From the cell containing the given text, extract its center point as [X, Y] coordinate. 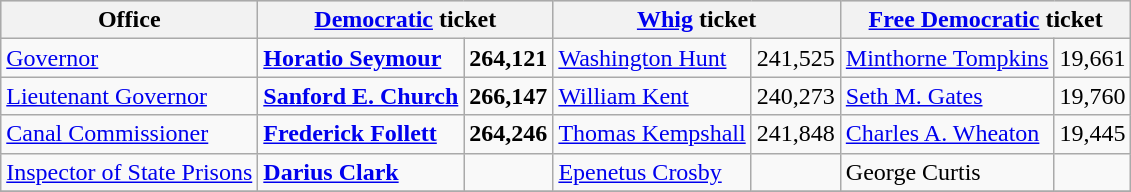
Frederick Follett [361, 134]
Charles A. Wheaton [947, 134]
264,121 [508, 58]
264,246 [508, 134]
241,848 [796, 134]
Whig ticket [696, 20]
Horatio Seymour [361, 58]
Office [130, 20]
William Kent [652, 96]
Democratic ticket [406, 20]
Darius Clark [361, 172]
240,273 [796, 96]
Minthorne Tompkins [947, 58]
George Curtis [947, 172]
Thomas Kempshall [652, 134]
266,147 [508, 96]
Epenetus Crosby [652, 172]
19,661 [1092, 58]
Canal Commissioner [130, 134]
Governor [130, 58]
Lieutenant Governor [130, 96]
19,445 [1092, 134]
Free Democratic ticket [986, 20]
Seth M. Gates [947, 96]
Sanford E. Church [361, 96]
Inspector of State Prisons [130, 172]
Washington Hunt [652, 58]
19,760 [1092, 96]
241,525 [796, 58]
